Return the [x, y] coordinate for the center point of the cell that contains the specified text.  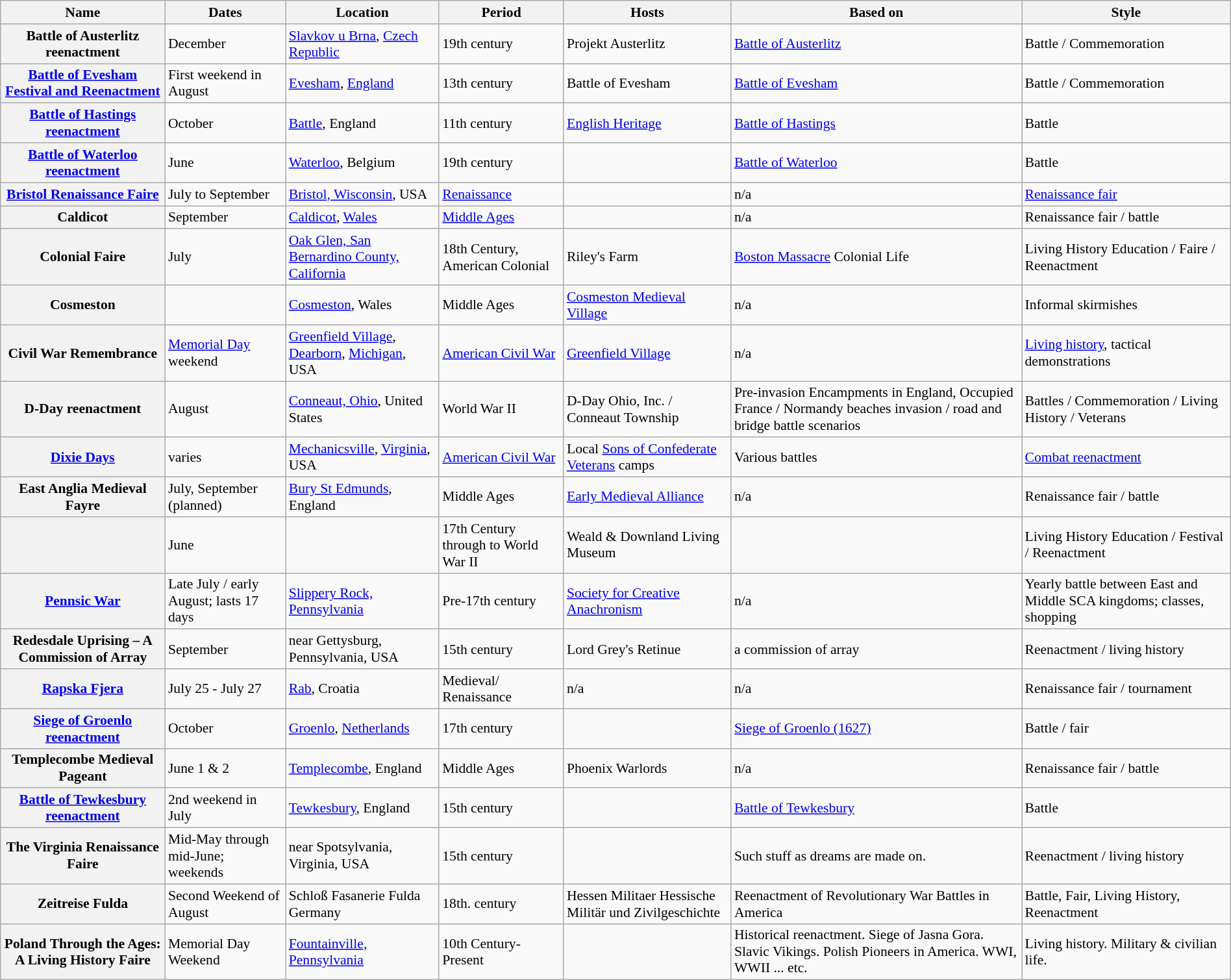
D-Day reenactment [83, 409]
Greenfield Village, Dearborn, Michigan, USA [362, 353]
July to September [225, 194]
Dates [225, 12]
Boston Massacre Colonial Life [877, 257]
Reenactment of Revolutionary War Battles in America [877, 904]
Local Sons of Confederate Veterans camps [647, 457]
2nd weekend in July [225, 808]
Mechanicsville, Virginia, USA [362, 457]
Living history. Military & civilian life. [1126, 952]
Second Weekend of August [225, 904]
Memorial Day Weekend [225, 952]
Caldicot, Wales [362, 218]
Waterloo, Belgium [362, 162]
Slavkov u Brna, Czech Republic [362, 44]
Bury St Edmunds, England [362, 497]
Battle of Austerlitz reenactment [83, 44]
Pre-17th century [501, 601]
Living History Education / Faire / Reenactment [1126, 257]
11th century [501, 123]
Rab, Croatia [362, 688]
Pre-invasion Encampments in England, Occupied France / Normandy beaches invasion / road and bridge battle scenarios [877, 409]
Battle of Evesham Festival and Reenactment [83, 83]
Battle of Austerlitz [877, 44]
Bristol, Wisconsin, USA [362, 194]
First weekend in August [225, 83]
Battle of Hastings [877, 123]
Historical reenactment. Siege of Jasna Gora. Slavic Vikings. Polish Pioneers in America. WWI, WWII ... etc. [877, 952]
Projekt Austerlitz [647, 44]
Cosmeston, Wales [362, 305]
Battle of Waterloo reenactment [83, 162]
18th. century [501, 904]
Evesham, England [362, 83]
Living History Education / Festival / Reenactment [1126, 546]
Battle / fair [1126, 729]
Style [1126, 12]
December [225, 44]
Tewkesbury, England [362, 808]
Slippery Rock, Pennsylvania [362, 601]
a commission of array [877, 649]
Renaissance [501, 194]
Battle of Tewkesbury reenactment [83, 808]
Hessen Militaer Hessische Militär und Zivilgeschichte [647, 904]
Cosmeston [83, 305]
Based on [877, 12]
June 1 & 2 [225, 768]
Redesdale Uprising – A Commission of Array [83, 649]
Conneaut, Ohio, United States [362, 409]
Schloß Fasanerie Fulda Germany [362, 904]
Fountainville, Pennsylvania [362, 952]
18th Century, American Colonial [501, 257]
Zeitreise Fulda [83, 904]
varies [225, 457]
Bristol Renaissance Faire [83, 194]
Various battles [877, 457]
Combat reenactment [1126, 457]
Name [83, 12]
Templecombe Medieval Pageant [83, 768]
Medieval/ Renaissance [501, 688]
near Spotsylvania, Virginia, USA [362, 856]
17th Century through to World War II [501, 546]
10th Century-Present [501, 952]
13th century [501, 83]
Renaissance fair / tournament [1126, 688]
Greenfield Village [647, 353]
D-Day Ohio, Inc. / Conneaut Township [647, 409]
Memorial Day weekend [225, 353]
Early Medieval Alliance [647, 497]
Renaissance fair [1126, 194]
Civil War Remembrance [83, 353]
July, September (planned) [225, 497]
near Gettysburg, Pennsylvania, USA [362, 649]
17th century [501, 729]
Templecombe, England [362, 768]
The Virginia Renaissance Faire [83, 856]
Living history, tactical demonstrations [1126, 353]
Battle of Tewkesbury [877, 808]
Battles / Commemoration / Living History / Veterans [1126, 409]
Dixie Days [83, 457]
Poland Through the Ages: A Living History Faire [83, 952]
Mid-May through mid-June; weekends [225, 856]
Siege of Groenlo (1627) [877, 729]
Cosmeston Medieval Village [647, 305]
Groenlo, Netherlands [362, 729]
Battle, England [362, 123]
Phoenix Warlords [647, 768]
Colonial Faire [83, 257]
Yearly battle between East and Middle SCA kingdoms; classes, shopping [1126, 601]
Caldicot [83, 218]
Pennsic War [83, 601]
August [225, 409]
East Anglia Medieval Fayre [83, 497]
Lord Grey's Retinue [647, 649]
Society for Creative Anachronism [647, 601]
Rapska Fjera [83, 688]
Battle, Fair, Living History, Reenactment [1126, 904]
July 25 - July 27 [225, 688]
Period [501, 12]
July [225, 257]
Location [362, 12]
Such stuff as dreams are made on. [877, 856]
Oak Glen, San Bernardino County, California [362, 257]
English Heritage [647, 123]
Informal skirmishes [1126, 305]
Hosts [647, 12]
Battle of Hastings reenactment [83, 123]
World War II [501, 409]
Late July / early August; lasts 17 days [225, 601]
Weald & Downland Living Museum [647, 546]
Siege of Groenlo reenactment [83, 729]
Battle of Waterloo [877, 162]
Riley's Farm [647, 257]
